Find where the given text appears and provide that cell's center as [x, y] coordinate. 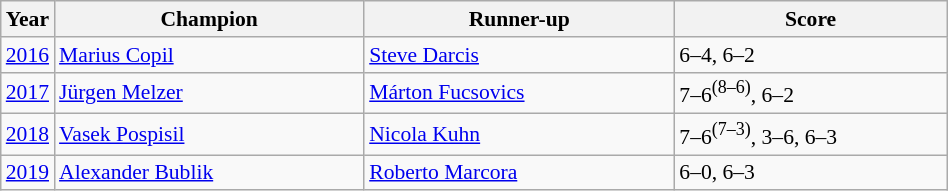
Year [28, 19]
Roberto Marcora [519, 173]
Score [810, 19]
Marius Copil [209, 55]
6–4, 6–2 [810, 55]
7–6(8–6), 6–2 [810, 92]
Steve Darcis [519, 55]
6–0, 6–3 [810, 173]
2018 [28, 134]
Nicola Kuhn [519, 134]
2016 [28, 55]
2017 [28, 92]
7–6(7–3), 3–6, 6–3 [810, 134]
Márton Fucsovics [519, 92]
Jürgen Melzer [209, 92]
Runner-up [519, 19]
Champion [209, 19]
Vasek Pospisil [209, 134]
2019 [28, 173]
Alexander Bublik [209, 173]
